Provide the [X, Y] coordinate of the cell's center where the given text is located.  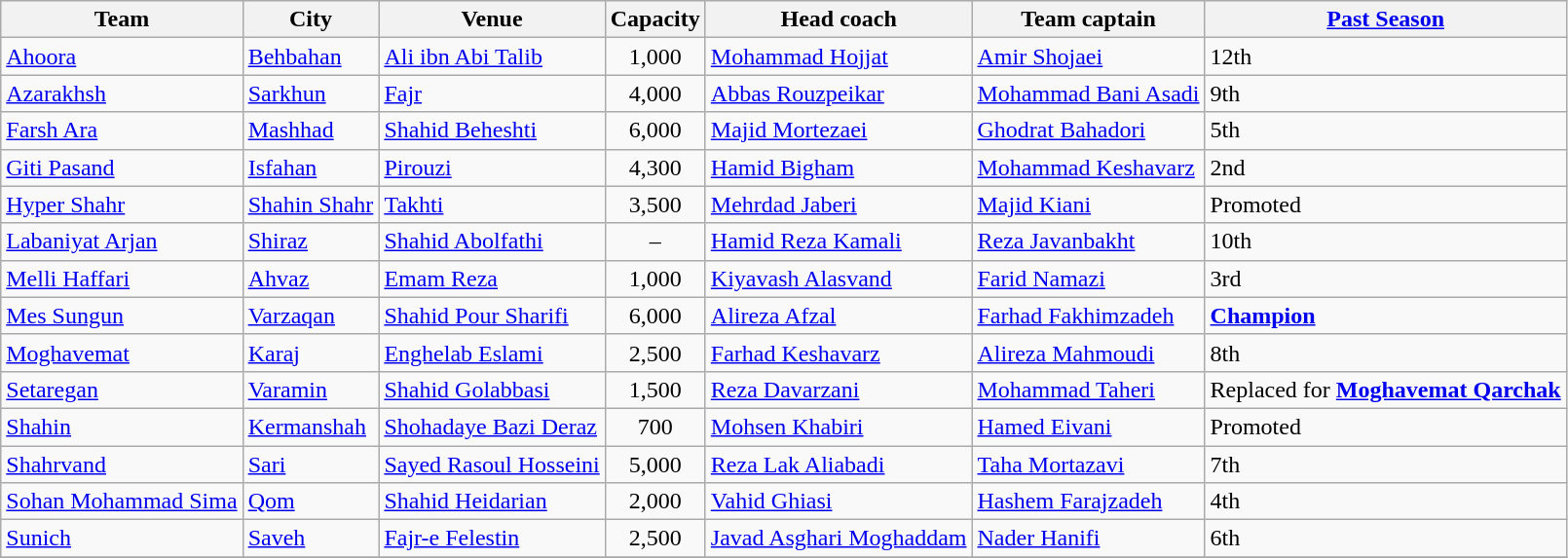
3,500 [654, 205]
Reza Davarzani [839, 390]
Hashem Farajzadeh [1089, 502]
Abbas Rouzpeikar [839, 93]
Farsh Ara [122, 130]
Team [122, 19]
5,000 [654, 465]
2nd [1385, 167]
Varzaqan [311, 316]
Shahin Shahr [311, 205]
Venue [492, 19]
Majid Kiani [1089, 205]
1,500 [654, 390]
Mohammad Hojjat [839, 56]
Farhad Keshavarz [839, 353]
Varamin [311, 390]
Sarkhun [311, 93]
Mohammad Taheri [1089, 390]
Nader Hanifi [1089, 539]
Reza Javanbakht [1089, 242]
Hyper Shahr [122, 205]
Alireza Afzal [839, 316]
9th [1385, 93]
4,300 [654, 167]
Champion [1385, 316]
Shohadaye Bazi Deraz [492, 427]
Emam Reza [492, 279]
Replaced for Moghavemat Qarchak [1385, 390]
Giti Pasand [122, 167]
Mohammad Keshavarz [1089, 167]
Amir Shojaei [1089, 56]
Javad Asghari Moghaddam [839, 539]
Mohammad Bani Asadi [1089, 93]
2,000 [654, 502]
Shahid Beheshti [492, 130]
City [311, 19]
Ahvaz [311, 279]
Moghavemat [122, 353]
Farhad Fakhimzadeh [1089, 316]
Sari [311, 465]
Takhti [492, 205]
Majid Mortezaei [839, 130]
Ahoora [122, 56]
Shahid Abolfathi [492, 242]
Pirouzi [492, 167]
3rd [1385, 279]
Shahin [122, 427]
Team captain [1089, 19]
Ali ibn Abi Talib [492, 56]
Vahid Ghiasi [839, 502]
Mehrdad Jaberi [839, 205]
Shahid Pour Sharifi [492, 316]
5th [1385, 130]
Capacity [654, 19]
Ghodrat Bahadori [1089, 130]
Mohsen Khabiri [839, 427]
– [654, 242]
Mashhad [311, 130]
6th [1385, 539]
Shahid Heidarian [492, 502]
4,000 [654, 93]
Sohan Mohammad Sima [122, 502]
Shahid Golabbasi [492, 390]
Isfahan [311, 167]
Fajr [492, 93]
12th [1385, 56]
Labaniyat Arjan [122, 242]
Hamid Reza Kamali [839, 242]
Enghelab Eslami [492, 353]
Head coach [839, 19]
700 [654, 427]
Melli Haffari [122, 279]
Shahrvand [122, 465]
Kiyavash Alasvand [839, 279]
Qom [311, 502]
Reza Lak Aliabadi [839, 465]
Past Season [1385, 19]
4th [1385, 502]
Kermanshah [311, 427]
7th [1385, 465]
Hamed Eivani [1089, 427]
Karaj [311, 353]
Sayed Rasoul Hosseini [492, 465]
Mes Sungun [122, 316]
Hamid Bigham [839, 167]
Sunich [122, 539]
8th [1385, 353]
Alireza Mahmoudi [1089, 353]
Shiraz [311, 242]
Saveh [311, 539]
Taha Mortazavi [1089, 465]
Farid Namazi [1089, 279]
Setaregan [122, 390]
Fajr-e Felestin [492, 539]
10th [1385, 242]
Behbahan [311, 56]
Azarakhsh [122, 93]
